Provide the [X, Y] coordinate of the cell's center where the given text is located.  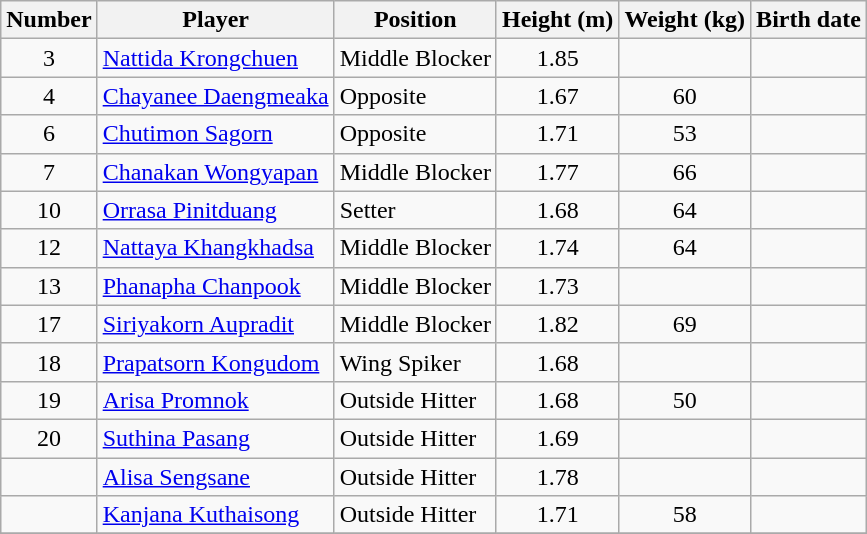
Alisa Sengsane [216, 477]
1.78 [557, 477]
1.85 [557, 58]
Player [216, 20]
Wing Spiker [415, 362]
Height (m) [557, 20]
Setter [415, 210]
53 [685, 134]
Weight (kg) [685, 20]
Phanapha Chanpook [216, 286]
1.74 [557, 248]
Position [415, 20]
60 [685, 96]
Birth date [809, 20]
13 [49, 286]
4 [49, 96]
66 [685, 172]
Chayanee Daengmeaka [216, 96]
Chutimon Sagorn [216, 134]
18 [49, 362]
19 [49, 400]
58 [685, 515]
17 [49, 324]
Prapatsorn Kongudom [216, 362]
Arisa Promnok [216, 400]
Number [49, 20]
3 [49, 58]
50 [685, 400]
1.82 [557, 324]
Orrasa Pinitduang [216, 210]
Siriyakorn Aupradit [216, 324]
1.67 [557, 96]
12 [49, 248]
7 [49, 172]
Nattida Krongchuen [216, 58]
10 [49, 210]
1.77 [557, 172]
1.69 [557, 438]
6 [49, 134]
Kanjana Kuthaisong [216, 515]
Chanakan Wongyapan [216, 172]
69 [685, 324]
20 [49, 438]
1.73 [557, 286]
Suthina Pasang [216, 438]
Nattaya Khangkhadsa [216, 248]
